Pinpoint the cell where the given text exists, returning its (X, Y) midpoint coordinate. 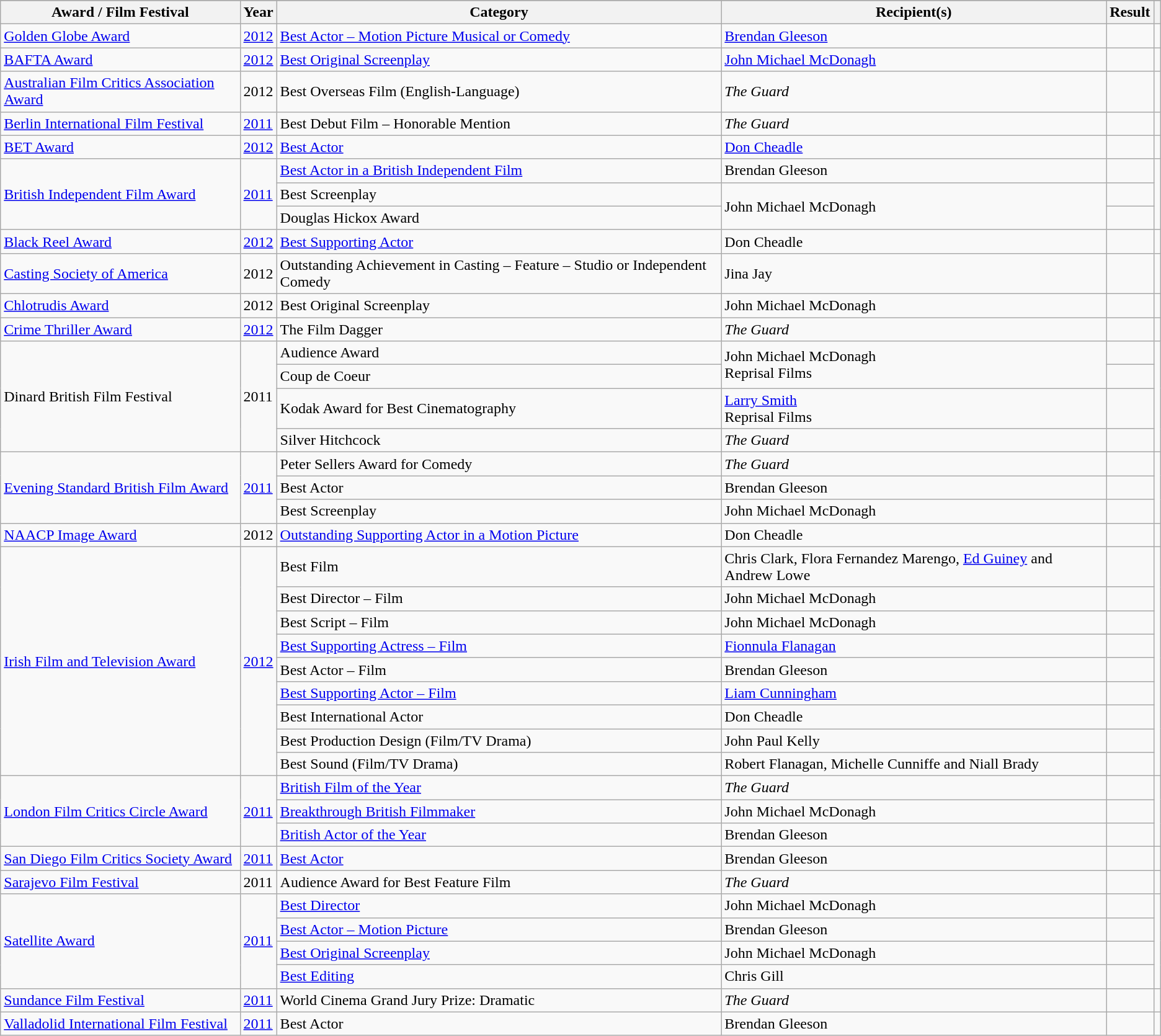
Douglas Hickox Award (499, 218)
Robert Flanagan, Michelle Cunniffe and Niall Brady (914, 764)
Breakthrough British Filmmaker (499, 811)
BAFTA Award (120, 60)
Larry SmithReprisal Films (914, 408)
Best Supporting Actor – Film (499, 693)
Chlotrudis Award (120, 305)
Audience Award for Best Feature Film (499, 882)
Best Debut Film – Honorable Mention (499, 123)
Irish Film and Television Award (120, 661)
Crime Thriller Award (120, 329)
Best Editing (499, 976)
Casting Society of America (120, 273)
Kodak Award for Best Cinematography (499, 408)
Category (499, 12)
British Actor of the Year (499, 835)
Sundance Film Festival (120, 1000)
Peter Sellers Award for Comedy (499, 464)
Best Film (499, 567)
Best Actor in a British Independent Film (499, 171)
San Diego Film Critics Society Award (120, 859)
Best Director (499, 906)
Dinard British Film Festival (120, 397)
Best Supporting Actor (499, 241)
Outstanding Achievement in Casting – Feature – Studio or Independent Comedy (499, 273)
London Film Critics Circle Award (120, 811)
Berlin International Film Festival (120, 123)
Best Sound (Film/TV Drama) (499, 764)
Best Production Design (Film/TV Drama) (499, 740)
John Paul Kelly (914, 740)
Best International Actor (499, 717)
British Film of the Year (499, 788)
Australian Film Critics Association Award (120, 92)
Result (1130, 12)
Best Overseas Film (English-Language) (499, 92)
BET Award (120, 147)
Recipient(s) (914, 12)
Best Supporting Actress – Film (499, 646)
Best Director – Film (499, 599)
Chris Clark, Flora Fernandez Marengo, Ed Guiney and Andrew Lowe (914, 567)
Best Script – Film (499, 622)
Outstanding Supporting Actor in a Motion Picture (499, 535)
Chris Gill (914, 976)
NAACP Image Award (120, 535)
British Independent Film Award (120, 194)
Best Actor – Film (499, 669)
The Film Dagger (499, 329)
Audience Award (499, 353)
Best Actor – Motion Picture (499, 929)
World Cinema Grand Jury Prize: Dramatic (499, 1000)
Award / Film Festival (120, 12)
Fionnula Flanagan (914, 646)
Golden Globe Award (120, 36)
Silver Hitchcock (499, 440)
Valladolid International Film Festival (120, 1024)
Sarajevo Film Festival (120, 882)
Black Reel Award (120, 241)
Liam Cunningham (914, 693)
Year (258, 12)
Best Actor – Motion Picture Musical or Comedy (499, 36)
Evening Standard British Film Award (120, 488)
Satellite Award (120, 941)
John Michael McDonagh Reprisal Films (914, 365)
Jina Jay (914, 273)
Coup de Coeur (499, 377)
